Capture the cell that displays the provided text and extract its [x, y] central coordinate. 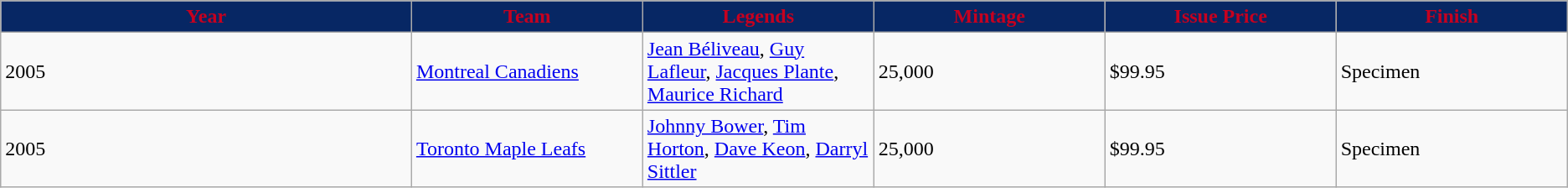
Issue Price [1220, 17]
Team [527, 17]
Johnny Bower, Tim Horton, Dave Keon, Darryl Sittler [758, 149]
Legends [758, 17]
Year [206, 17]
Finish [1452, 17]
Montreal Canadiens [527, 71]
Mintage [989, 17]
Jean Béliveau, Guy Lafleur, Jacques Plante, Maurice Richard [758, 71]
Toronto Maple Leafs [527, 149]
